Return the (x, y) coordinate for the center point of the cell that contains the specified text.  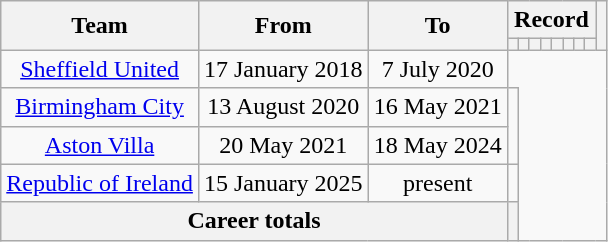
Republic of Ireland (100, 183)
To (438, 26)
Birmingham City (100, 107)
15 January 2025 (283, 183)
Team (100, 26)
present (438, 183)
13 August 2020 (283, 107)
7 July 2020 (438, 69)
From (283, 26)
18 May 2024 (438, 145)
Sheffield United (100, 69)
16 May 2021 (438, 107)
20 May 2021 (283, 145)
Record (551, 20)
Career totals (254, 221)
Aston Villa (100, 145)
17 January 2018 (283, 69)
